Return (x, y) of the center of cell containing provided text 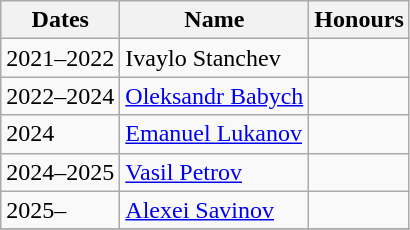
Dates (60, 20)
Ivaylo Stanchev (214, 58)
Honours (359, 20)
Vasil Petrov (214, 172)
Name (214, 20)
2024–2025 (60, 172)
Alexei Savinov (214, 210)
2021–2022 (60, 58)
Oleksandr Babych (214, 96)
2024 (60, 134)
Emanuel Lukanov (214, 134)
2022–2024 (60, 96)
2025– (60, 210)
